Provide the (x, y) coordinate of the cell's center where the given text is located.  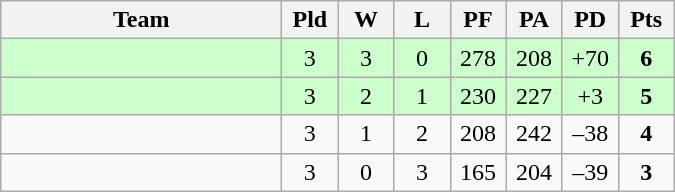
5 (646, 96)
–38 (590, 134)
L (422, 20)
Pld (310, 20)
242 (534, 134)
165 (478, 172)
278 (478, 58)
227 (534, 96)
4 (646, 134)
+70 (590, 58)
Team (142, 20)
230 (478, 96)
W (366, 20)
PF (478, 20)
204 (534, 172)
–39 (590, 172)
PA (534, 20)
PD (590, 20)
6 (646, 58)
Pts (646, 20)
+3 (590, 96)
